Detect which cell encompasses the target text, then output its [X, Y] center coordinate. 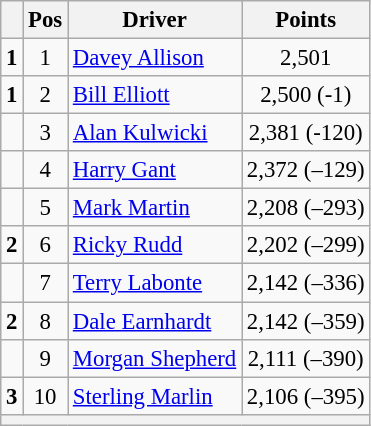
8 [46, 321]
2,111 (–390) [306, 358]
Alan Kulwicki [155, 133]
Points [306, 20]
Terry Labonte [155, 283]
2,142 (–359) [306, 321]
2,372 (–129) [306, 170]
2,106 (–395) [306, 396]
Davey Allison [155, 58]
Ricky Rudd [155, 245]
Mark Martin [155, 208]
6 [46, 245]
4 [46, 170]
Dale Earnhardt [155, 321]
Harry Gant [155, 170]
2,381 (-120) [306, 133]
2,202 (–299) [306, 245]
Driver [155, 20]
Morgan Shepherd [155, 358]
9 [46, 358]
2,208 (–293) [306, 208]
2,142 (–336) [306, 283]
2,501 [306, 58]
10 [46, 396]
Pos [46, 20]
2,500 (-1) [306, 95]
7 [46, 283]
Bill Elliott [155, 95]
Sterling Marlin [155, 396]
5 [46, 208]
